Identify which cell holds the provided text, then report its (X, Y) central coordinate. 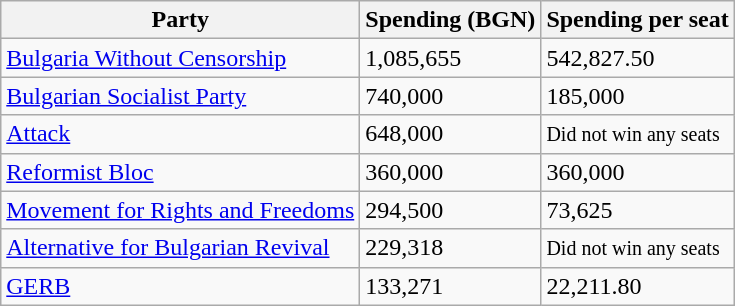
294,500 (450, 210)
Bulgaria Without Censorship (180, 58)
185,000 (638, 96)
542,827.50 (638, 58)
740,000 (450, 96)
73,625 (638, 210)
1,085,655 (450, 58)
Spending per seat (638, 20)
648,000 (450, 134)
Party (180, 20)
Reformist Bloc (180, 172)
Movement for Rights and Freedoms (180, 210)
22,211.80 (638, 286)
Bulgarian Socialist Party (180, 96)
Attack (180, 134)
GERB (180, 286)
Alternative for Bulgarian Revival (180, 248)
133,271 (450, 286)
229,318 (450, 248)
Spending (BGN) (450, 20)
